Scan for the cell matching the given text and deliver its [X, Y] coordinate at center. 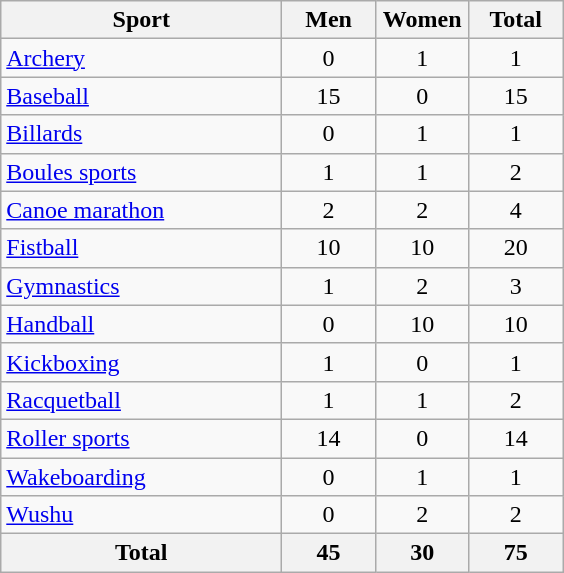
Wakeboarding [142, 477]
45 [329, 553]
Baseball [142, 96]
Gymnastics [142, 286]
Women [422, 20]
Roller sports [142, 438]
Handball [142, 324]
Fistball [142, 248]
75 [516, 553]
30 [422, 553]
Kickboxing [142, 362]
Men [329, 20]
Canoe marathon [142, 210]
Wushu [142, 515]
4 [516, 210]
20 [516, 248]
Sport [142, 20]
3 [516, 286]
Boules sports [142, 172]
Archery [142, 58]
Billards [142, 134]
Racquetball [142, 400]
